Pinpoint the cell where the given text exists, returning its (x, y) midpoint coordinate. 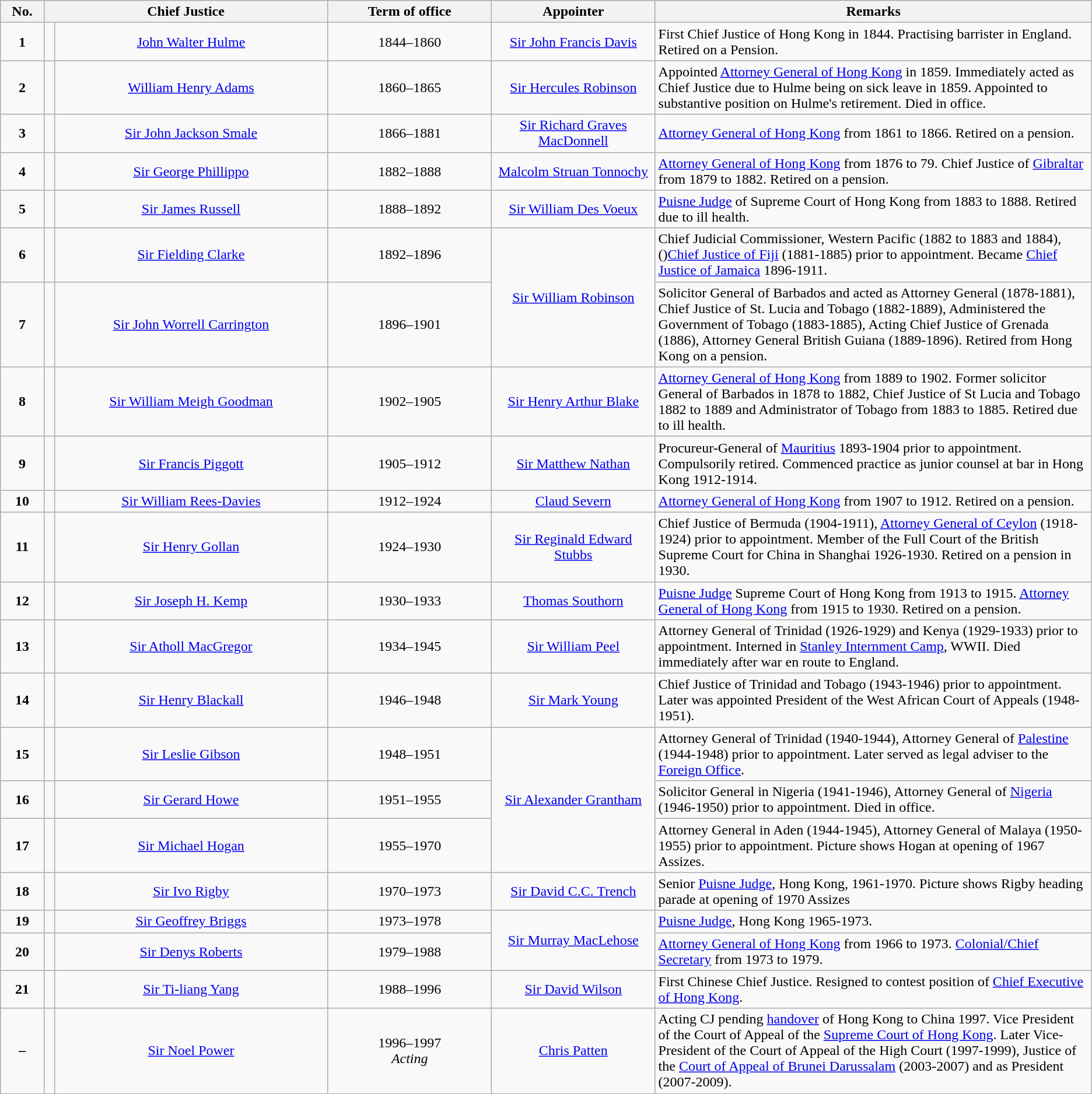
Sir Michael Hogan (191, 846)
Sir Leslie Gibson (191, 754)
19 (22, 921)
1988–1996 (409, 989)
Sir Atholl MacGregor (191, 647)
Sir Henry Arthur Blake (573, 401)
Sir Hercules Robinson (573, 87)
15 (22, 754)
Sir John Jackson Smale (191, 133)
Attorney General of Hong Kong from 1966 to 1973. Colonial/Chief Secretary from 1973 to 1979. (873, 952)
Sir William Peel (573, 647)
William Henry Adams (191, 87)
1946–1948 (409, 700)
Term of office (409, 12)
Sir Alexander Grantham (573, 800)
Claud Severn (573, 501)
1860–1865 (409, 87)
Chief Justice (185, 12)
1970–1973 (409, 891)
Sir Noel Power (191, 1051)
Sir Matthew Nathan (573, 463)
First Chief Justice of Hong Kong in 1844. Practising barrister in England. Retired on a Pension. (873, 42)
Sir David Wilson (573, 989)
Puisne Judge of Supreme Court of Hong Kong from 1883 to 1888. Retired due to ill health. (873, 209)
Puisne Judge Supreme Court of Hong Kong from 1913 to 1915. Attorney General of Hong Kong from 1915 to 1930. Retired on a pension. (873, 601)
Thomas Southorn (573, 601)
11 (22, 547)
7 (22, 324)
4 (22, 171)
Sir William Robinson (573, 297)
Attorney General of Hong Kong from 1907 to 1912. Retired on a pension. (873, 501)
Attorney General of Hong Kong from 1861 to 1866. Retired on a pension. (873, 133)
Sir James Russell (191, 209)
Puisne Judge, Hong Kong 1965-1973. (873, 921)
1902–1905 (409, 401)
1844–1860 (409, 42)
Sir Geoffrey Briggs (191, 921)
1934–1945 (409, 647)
1 (22, 42)
Malcolm Struan Tonnochy (573, 171)
Sir Henry Blackall (191, 700)
Sir Joseph H. Kemp (191, 601)
Sir William Rees-Davies (191, 501)
Sir Francis Piggott (191, 463)
Sir David C.C. Trench (573, 891)
Sir Gerard Howe (191, 800)
Sir William Meigh Goodman (191, 401)
21 (22, 989)
John Walter Hulme (191, 42)
Sir Murray MacLehose (573, 940)
10 (22, 501)
Attorney General in Aden (1944-1945), Attorney General of Malaya (1950-1955) prior to appointment. Picture shows Hogan at opening of 1967 Assizes. (873, 846)
Sir Fielding Clarke (191, 255)
Solicitor General in Nigeria (1941-1946), Attorney General of Nigeria (1946-1950) prior to appointment. Died in office. (873, 800)
Sir Richard Graves MacDonnell (573, 133)
Sir John Worrell Carrington (191, 324)
No. (22, 12)
Sir Mark Young (573, 700)
12 (22, 601)
1912–1924 (409, 501)
Sir Ti-liang Yang (191, 989)
1930–1933 (409, 601)
1951–1955 (409, 800)
1866–1881 (409, 133)
Chris Patten (573, 1051)
2 (22, 87)
First Chinese Chief Justice. Resigned to contest position of Chief Executive of Hong Kong. (873, 989)
1882–1888 (409, 171)
18 (22, 891)
17 (22, 846)
1905–1912 (409, 463)
6 (22, 255)
1979–1988 (409, 952)
1896–1901 (409, 324)
8 (22, 401)
Appointer (573, 12)
13 (22, 647)
Sir Henry Gollan (191, 547)
1924–1930 (409, 547)
1996–1997Acting (409, 1051)
– (22, 1051)
14 (22, 700)
Sir Denys Roberts (191, 952)
16 (22, 800)
1973–1978 (409, 921)
20 (22, 952)
Remarks (873, 12)
Sir Reginald Edward Stubbs (573, 547)
1955–1970 (409, 846)
1892–1896 (409, 255)
5 (22, 209)
1948–1951 (409, 754)
Sir John Francis Davis (573, 42)
Sir Ivo Rigby (191, 891)
Sir George Phillippo (191, 171)
Attorney General of Hong Kong from 1876 to 79. Chief Justice of Gibraltar from 1879 to 1882. Retired on a pension. (873, 171)
Sir William Des Voeux (573, 209)
9 (22, 463)
1888–1892 (409, 209)
3 (22, 133)
Senior Puisne Judge, Hong Kong, 1961-1970. Picture shows Rigby heading parade at opening of 1970 Assizes (873, 891)
